Identify which cell holds the provided text, then report its [x, y] central coordinate. 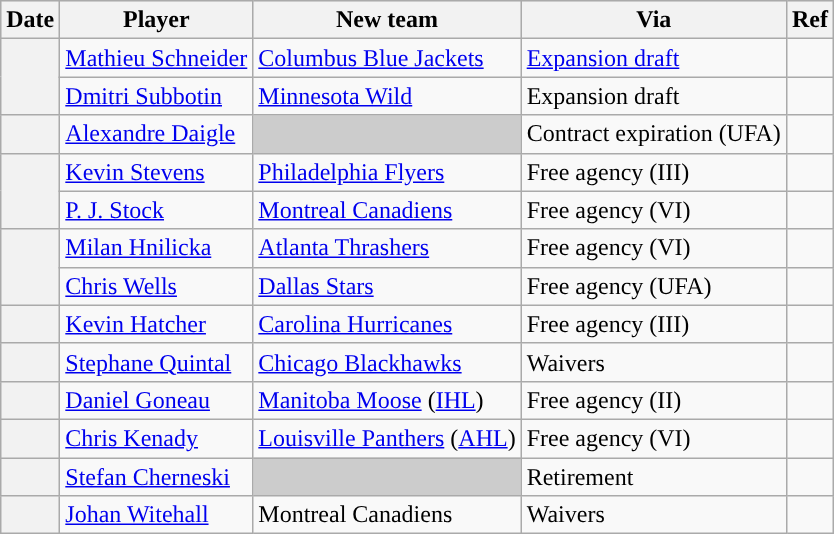
New team [387, 20]
Free agency (UFA) [654, 286]
Philadelphia Flyers [387, 172]
Chris Wells [156, 286]
Stefan Cherneski [156, 477]
Johan Witehall [156, 515]
Kevin Hatcher [156, 324]
Minnesota Wild [387, 96]
Stephane Quintal [156, 362]
Mathieu Schneider [156, 58]
Manitoba Moose (IHL) [387, 400]
Date [30, 20]
Chicago Blackhawks [387, 362]
Contract expiration (UFA) [654, 134]
Via [654, 20]
P. J. Stock [156, 210]
Columbus Blue Jackets [387, 58]
Player [156, 20]
Daniel Goneau [156, 400]
Retirement [654, 477]
Dallas Stars [387, 286]
Chris Kenady [156, 438]
Carolina Hurricanes [387, 324]
Ref [810, 20]
Milan Hnilicka [156, 248]
Free agency (II) [654, 400]
Atlanta Thrashers [387, 248]
Dmitri Subbotin [156, 96]
Kevin Stevens [156, 172]
Alexandre Daigle [156, 134]
Louisville Panthers (AHL) [387, 438]
